Output the (X, Y) coordinate of the center of the cell containing the given text.  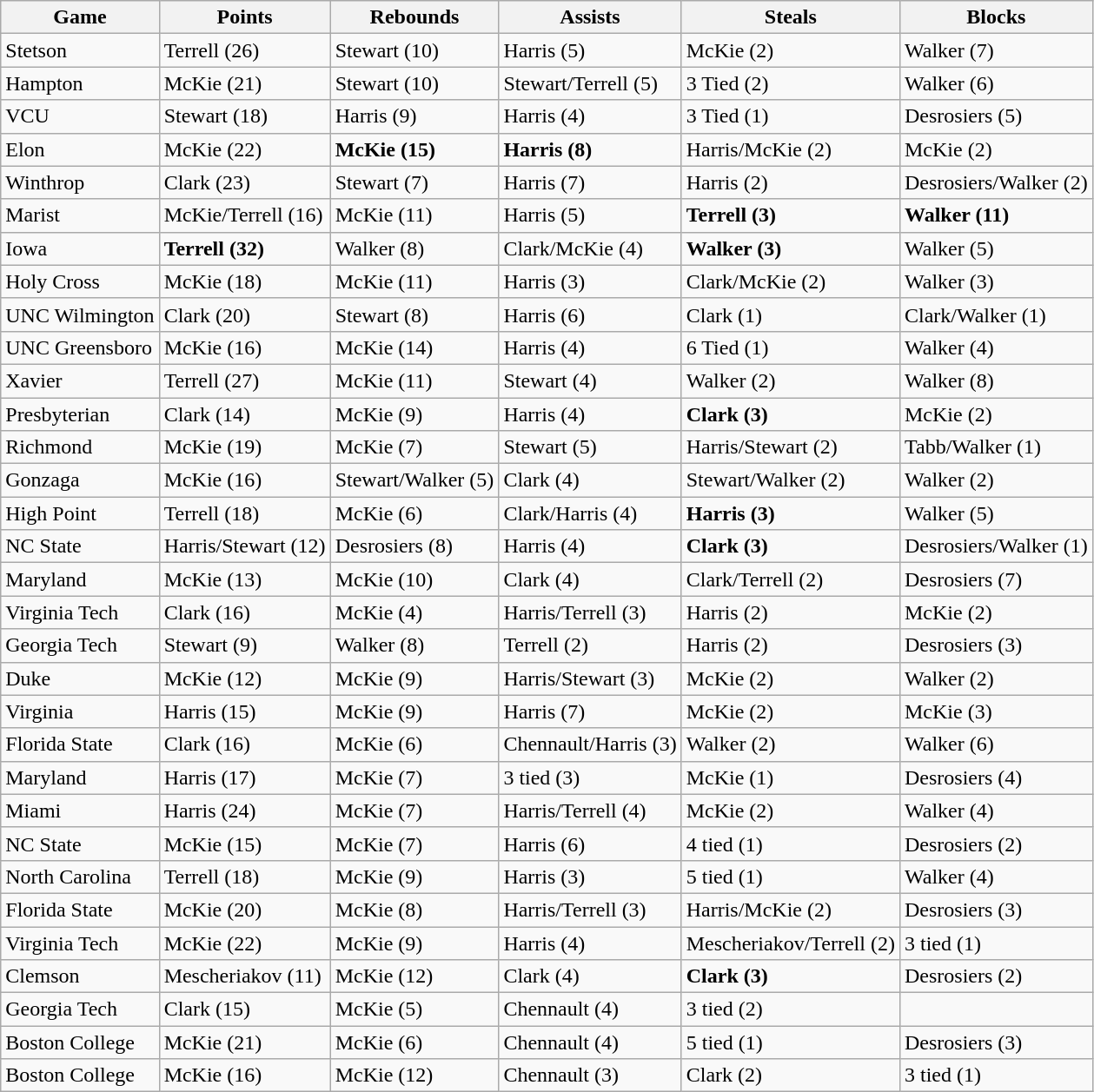
Hampton (80, 83)
Clark/Terrell (2) (791, 579)
Xavier (80, 381)
4 tied (1) (791, 844)
McKie (13) (245, 579)
Harris/Terrell (4) (590, 811)
McKie (19) (245, 447)
Terrell (26) (245, 50)
Chennault (3) (590, 1075)
Steals (791, 17)
Desrosiers/Walker (2) (996, 182)
3 Tied (1) (791, 116)
Clark (15) (245, 1009)
Terrell (2) (590, 645)
Desrosiers (4) (996, 778)
McKie (1) (791, 778)
Gonzaga (80, 480)
Walker (11) (996, 215)
Chennault/Harris (3) (590, 745)
Stetson (80, 50)
Clark/Walker (1) (996, 314)
North Carolina (80, 877)
Clark (1) (791, 314)
Clark (20) (245, 314)
Clark (2) (791, 1075)
3 tied (2) (791, 1009)
Stewart (7) (414, 182)
Clark (14) (245, 414)
Walker (7) (996, 50)
Stewart (9) (245, 645)
Duke (80, 678)
Clark/McKie (4) (590, 248)
Desrosiers/Walker (1) (996, 546)
Stewart (8) (414, 314)
Virginia (80, 711)
Terrell (27) (245, 381)
3 Tied (2) (791, 83)
Points (245, 17)
Stewart (4) (590, 381)
Game (80, 17)
Clark/Harris (4) (590, 513)
Marist (80, 215)
Harris (8) (590, 149)
Iowa (80, 248)
Elon (80, 149)
Desrosiers (5) (996, 116)
VCU (80, 116)
Harris (9) (414, 116)
UNC Greensboro (80, 347)
Harris (15) (245, 711)
McKie (10) (414, 579)
McKie (3) (996, 711)
Desrosiers (7) (996, 579)
3 tied (3) (590, 778)
Stewart/Terrell (5) (590, 83)
Harris (24) (245, 811)
Harris (17) (245, 778)
Holy Cross (80, 281)
Mescheriakov/Terrell (2) (791, 943)
McKie (4) (414, 612)
Harris/Stewart (12) (245, 546)
Winthrop (80, 182)
Assists (590, 17)
Clemson (80, 976)
Harris/Stewart (3) (590, 678)
Richmond (80, 447)
Stewart (18) (245, 116)
Presbyterian (80, 414)
High Point (80, 513)
Rebounds (414, 17)
UNC Wilmington (80, 314)
Miami (80, 811)
Mescheriakov (11) (245, 976)
McKie (14) (414, 347)
Terrell (3) (791, 215)
McKie (20) (245, 910)
Stewart/Walker (5) (414, 480)
Harris/Stewart (2) (791, 447)
Stewart/Walker (2) (791, 480)
Desrosiers (8) (414, 546)
Terrell (32) (245, 248)
Tabb/Walker (1) (996, 447)
Blocks (996, 17)
Stewart (5) (590, 447)
McKie (8) (414, 910)
Clark (23) (245, 182)
McKie/Terrell (16) (245, 215)
Clark/McKie (2) (791, 281)
6 Tied (1) (791, 347)
McKie (5) (414, 1009)
McKie (18) (245, 281)
